Locate the cell with the specified text and output its (x, y) center coordinate. 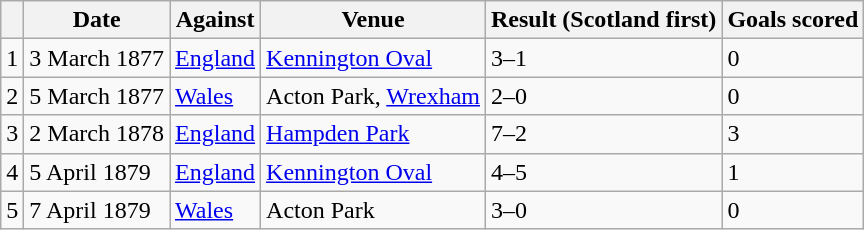
Date (97, 20)
2 March 1878 (97, 134)
Hampden Park (374, 134)
Result (Scotland first) (604, 20)
4–5 (604, 172)
Venue (374, 20)
3 March 1877 (97, 58)
3–0 (604, 210)
4 (12, 172)
Acton Park, Wrexham (374, 96)
5 (12, 210)
Goals scored (793, 20)
7–2 (604, 134)
7 April 1879 (97, 210)
3–1 (604, 58)
2 (12, 96)
Against (216, 20)
2–0 (604, 96)
5 March 1877 (97, 96)
5 April 1879 (97, 172)
Acton Park (374, 210)
